Provide the [x, y] coordinate of the cell's center where the given text is located.  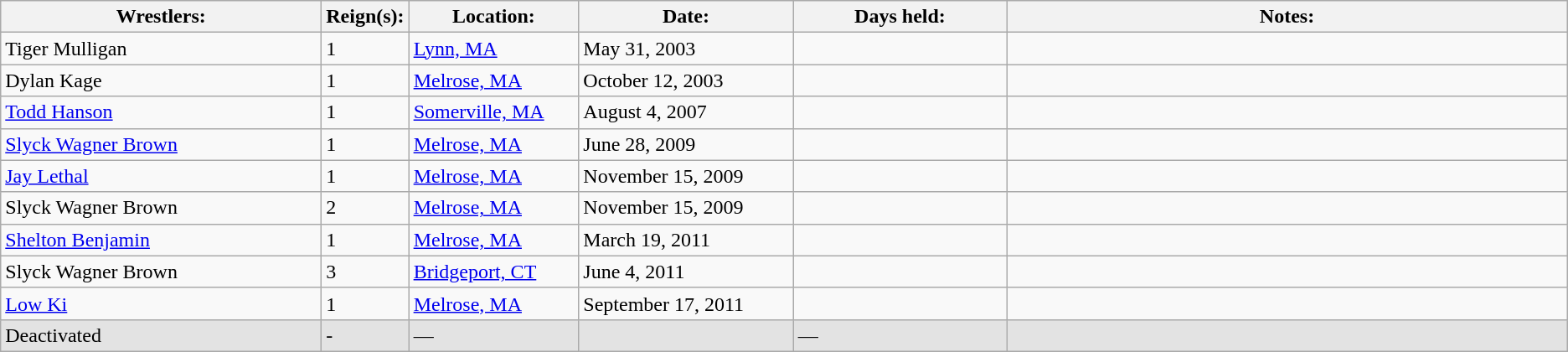
Date: [686, 17]
Low Ki [161, 303]
Lynn, MA [494, 49]
Notes: [1287, 17]
June 28, 2009 [686, 144]
October 12, 2003 [686, 80]
3 [365, 272]
- [365, 335]
Somerville, MA [494, 112]
August 4, 2007 [686, 112]
Deactivated [161, 335]
June 4, 2011 [686, 272]
Bridgeport, CT [494, 272]
Wrestlers: [161, 17]
Reign(s): [365, 17]
Todd Hanson [161, 112]
Jay Lethal [161, 176]
Days held: [900, 17]
Shelton Benjamin [161, 240]
September 17, 2011 [686, 303]
2 [365, 208]
Location: [494, 17]
March 19, 2011 [686, 240]
Dylan Kage [161, 80]
May 31, 2003 [686, 49]
Tiger Mulligan [161, 49]
